Provide the [x, y] coordinate of the cell's center where the given text is located.  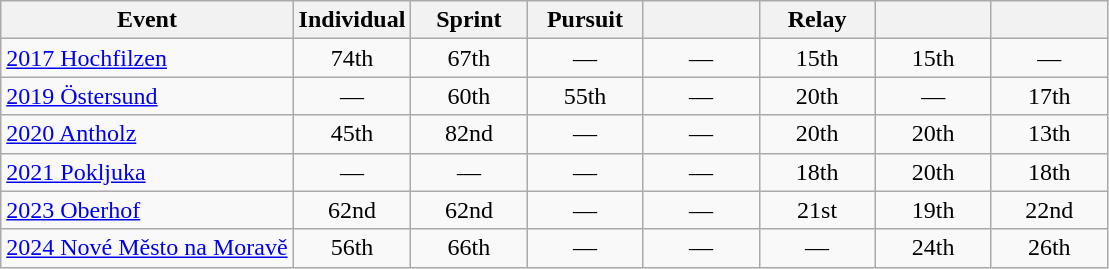
13th [1049, 134]
Event [147, 20]
Relay [817, 20]
74th [352, 58]
2019 Östersund [147, 96]
2024 Nové Město na Moravě [147, 248]
17th [1049, 96]
24th [933, 248]
2023 Oberhof [147, 210]
55th [585, 96]
67th [469, 58]
Pursuit [585, 20]
Individual [352, 20]
26th [1049, 248]
60th [469, 96]
19th [933, 210]
21st [817, 210]
22nd [1049, 210]
45th [352, 134]
Sprint [469, 20]
2021 Pokljuka [147, 172]
82nd [469, 134]
56th [352, 248]
2020 Antholz [147, 134]
66th [469, 248]
2017 Hochfilzen [147, 58]
